Detect which cell encompasses the target text, then output its (X, Y) center coordinate. 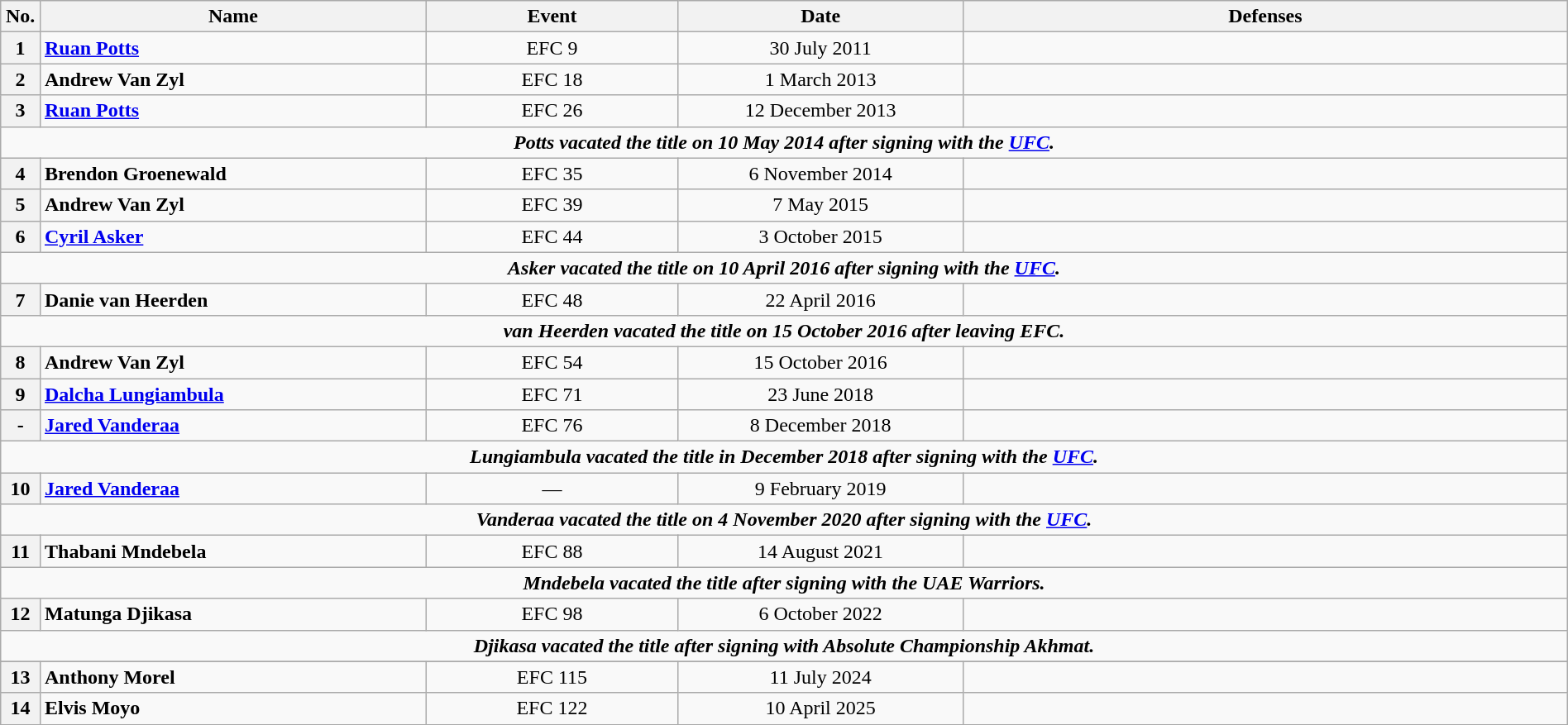
EFC 35 (552, 174)
8 (21, 362)
EFC 115 (552, 677)
Matunga Djikasa (233, 614)
1 March 2013 (820, 79)
14 August 2021 (820, 551)
Name (233, 17)
11 (21, 551)
14 (21, 708)
10 (21, 489)
30 July 2011 (820, 48)
Vanderaa vacated the title on 4 November 2020 after signing with the UFC. (784, 520)
12 (21, 614)
- (21, 426)
12 December 2013 (820, 111)
9 (21, 394)
7 May 2015 (820, 205)
Lungiambula vacated the title in December 2018 after signing with the UFC. (784, 457)
8 December 2018 (820, 426)
Anthony Morel (233, 677)
EFC 76 (552, 426)
3 (21, 111)
Asker vacated the title on 10 April 2016 after signing with the UFC. (784, 268)
10 April 2025 (820, 708)
3 October 2015 (820, 236)
7 (21, 299)
6 October 2022 (820, 614)
EFC 26 (552, 111)
11 July 2024 (820, 677)
4 (21, 174)
EFC 98 (552, 614)
EFC 18 (552, 79)
EFC 48 (552, 299)
EFC 54 (552, 362)
1 (21, 48)
EFC 44 (552, 236)
— (552, 489)
EFC 88 (552, 551)
Date (820, 17)
Cyril Asker (233, 236)
13 (21, 677)
Potts vacated the title on 10 May 2014 after signing with the UFC. (784, 142)
Mndebela vacated the title after signing with the UAE Warriors. (784, 583)
22 April 2016 (820, 299)
EFC 122 (552, 708)
Thabani Mndebela (233, 551)
Event (552, 17)
Elvis Moyo (233, 708)
2 (21, 79)
Djikasa vacated the title after signing with Absolute Championship Akhmat. (784, 646)
23 June 2018 (820, 394)
9 February 2019 (820, 489)
No. (21, 17)
5 (21, 205)
15 October 2016 (820, 362)
van Heerden vacated the title on 15 October 2016 after leaving EFC. (784, 331)
Defenses (1265, 17)
EFC 9 (552, 48)
Dalcha Lungiambula (233, 394)
EFC 71 (552, 394)
6 (21, 236)
6 November 2014 (820, 174)
Brendon Groenewald (233, 174)
Danie van Heerden (233, 299)
EFC 39 (552, 205)
